Extract the [X, Y] coordinate from the center of the cell holding the provided text.  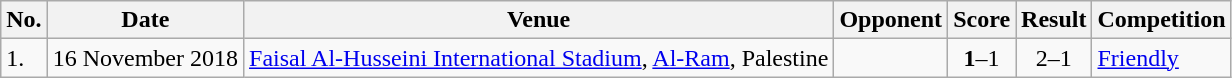
Faisal Al-Husseini International Stadium, Al-Ram, Palestine [539, 58]
1. [24, 58]
No. [24, 20]
2–1 [1054, 58]
Date [145, 20]
Competition [1162, 20]
Opponent [891, 20]
Venue [539, 20]
Friendly [1162, 58]
Score [982, 20]
1–1 [982, 58]
Result [1054, 20]
16 November 2018 [145, 58]
